Find where the given text appears and provide that cell's center as [X, Y] coordinate. 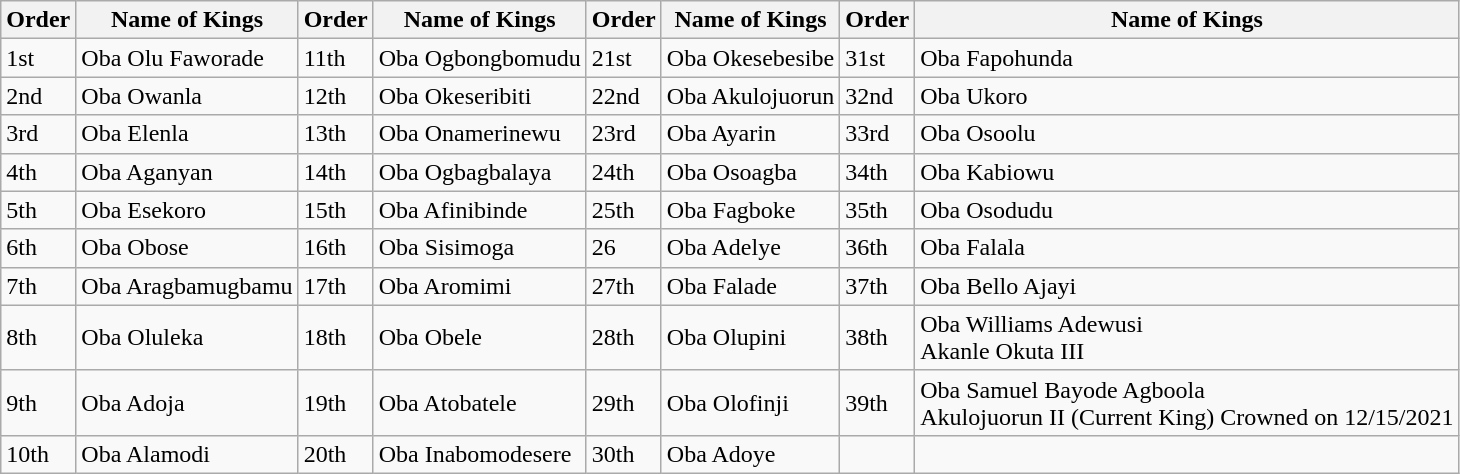
18th [336, 338]
29th [624, 402]
23rd [624, 134]
Oba Adoye [750, 454]
5th [38, 210]
11th [336, 58]
32nd [878, 96]
6th [38, 248]
Oba Olupini [750, 338]
12th [336, 96]
Oba Okeseribiti [480, 96]
Oba Falala [1187, 248]
Oba Obose [187, 248]
Oba Osoagba [750, 172]
39th [878, 402]
8th [38, 338]
33rd [878, 134]
36th [878, 248]
35th [878, 210]
Oba Adoja [187, 402]
14th [336, 172]
1st [38, 58]
Oba Owanla [187, 96]
Oba Elenla [187, 134]
Oba Inabomodesere [480, 454]
Oba Ogbongbomudu [480, 58]
7th [38, 286]
Oba Afinibinde [480, 210]
30th [624, 454]
Oba Ayarin [750, 134]
19th [336, 402]
20th [336, 454]
Oba Osoolu [1187, 134]
24th [624, 172]
3rd [38, 134]
Oba Fagboke [750, 210]
Oba Aganyan [187, 172]
Oba Ogbagbalaya [480, 172]
Oba Aromimi [480, 286]
Oba Ukoro [1187, 96]
25th [624, 210]
38th [878, 338]
37th [878, 286]
10th [38, 454]
28th [624, 338]
Oba Oluleka [187, 338]
Oba Williams AdewusiAkanle Okuta III [1187, 338]
Oba Osodudu [1187, 210]
Oba Olofinji [750, 402]
Oba Sisimoga [480, 248]
4th [38, 172]
Oba Aragbamugbamu [187, 286]
Oba Olu Faworade [187, 58]
Oba Akulojuorun [750, 96]
13th [336, 134]
Oba Esekoro [187, 210]
27th [624, 286]
Oba Kabiowu [1187, 172]
21st [624, 58]
Oba Onamerinewu [480, 134]
Oba Bello Ajayi [1187, 286]
15th [336, 210]
2nd [38, 96]
Oba Falade [750, 286]
17th [336, 286]
26 [624, 248]
31st [878, 58]
Oba Alamodi [187, 454]
Oba Adelye [750, 248]
Oba Fapohunda [1187, 58]
Oba Atobatele [480, 402]
9th [38, 402]
Oba Obele [480, 338]
Oba Samuel Bayode AgboolaAkulojuorun II (Current King) Crowned on 12/15/2021 [1187, 402]
Oba Okesebesibe [750, 58]
34th [878, 172]
16th [336, 248]
22nd [624, 96]
